Capture the cell that displays the provided text and extract its (x, y) central coordinate. 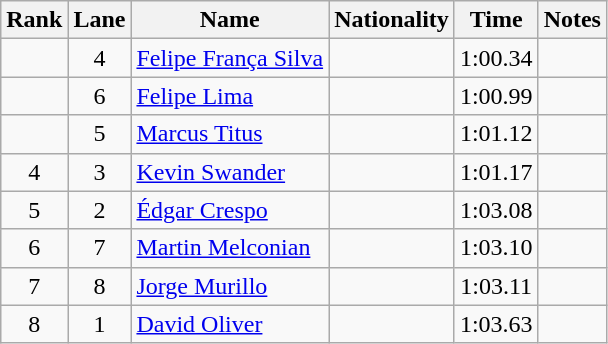
Jorge Murillo (230, 286)
1:00.34 (496, 58)
1:01.17 (496, 172)
Felipe França Silva (230, 58)
1:01.12 (496, 134)
1:00.99 (496, 96)
Rank (34, 20)
1:03.08 (496, 210)
Notes (572, 20)
Martin Melconian (230, 248)
1:03.11 (496, 286)
1 (100, 324)
3 (100, 172)
Kevin Swander (230, 172)
Édgar Crespo (230, 210)
David Oliver (230, 324)
2 (100, 210)
Nationality (392, 20)
Time (496, 20)
Name (230, 20)
1:03.10 (496, 248)
Felipe Lima (230, 96)
1:03.63 (496, 324)
Lane (100, 20)
Marcus Titus (230, 134)
